Detect which cell encompasses the target text, then output its [x, y] center coordinate. 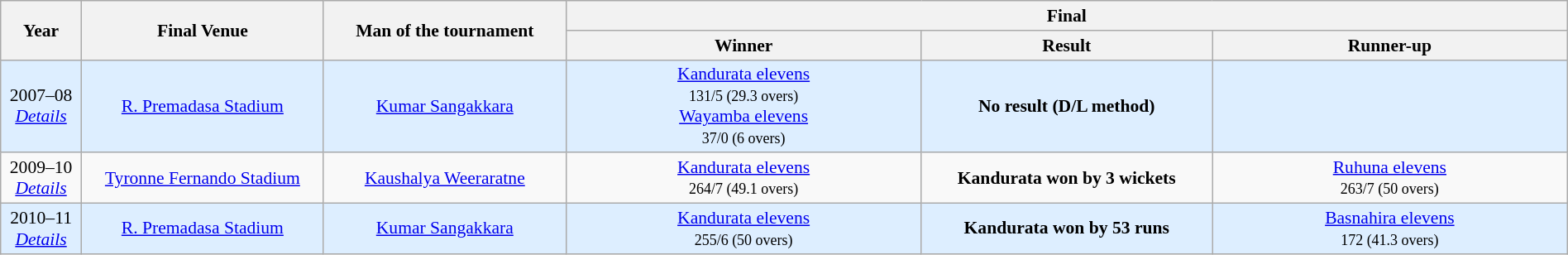
No result (D/L method) [1067, 106]
Kaushalya Weeraratne [445, 179]
Man of the tournament [445, 30]
Final [1067, 16]
Result [1067, 46]
Final Venue [202, 30]
Basnahira elevens172 (41.3 overs) [1390, 229]
2007–08Details [41, 106]
Ruhuna elevens263/7 (50 overs) [1390, 179]
Kandurata elevens131/5 (29.3 overs)Wayamba elevens37/0 (6 overs) [743, 106]
Runner-up [1390, 46]
Kandurata won by 53 runs [1067, 229]
Year [41, 30]
2009–10Details [41, 179]
Tyronne Fernando Stadium [202, 179]
2010–11Details [41, 229]
Winner [743, 46]
Kandurata won by 3 wickets [1067, 179]
Kandurata elevens255/6 (50 overs) [743, 229]
Kandurata elevens264/7 (49.1 overs) [743, 179]
